Identify which cell holds the provided text, then report its (X, Y) central coordinate. 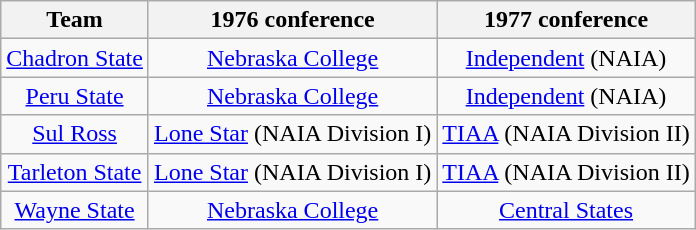
Peru State (75, 96)
Team (75, 20)
1977 conference (566, 20)
Tarleton State (75, 172)
Wayne State (75, 210)
Central States (566, 210)
Chadron State (75, 58)
Sul Ross (75, 134)
1976 conference (292, 20)
